Determine the [x, y] coordinate at the center of the cell enclosing the given text.  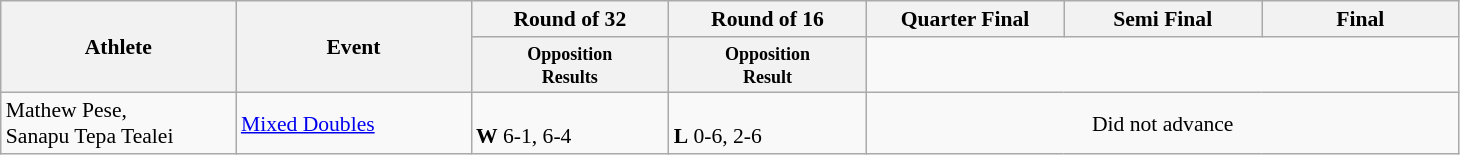
L 0-6, 2-6 [768, 124]
Athlete [118, 47]
Semi Final [1163, 19]
OppositionResults [570, 65]
Event [354, 47]
Mathew Pese,Sanapu Tepa Tealei [118, 124]
Final [1361, 19]
Mixed Doubles [354, 124]
Did not advance [1162, 124]
OppositionResult [768, 65]
Round of 32 [570, 19]
W 6-1, 6-4 [570, 124]
Round of 16 [768, 19]
Quarter Final [965, 19]
